Scan for the cell matching the given text and deliver its [x, y] coordinate at center. 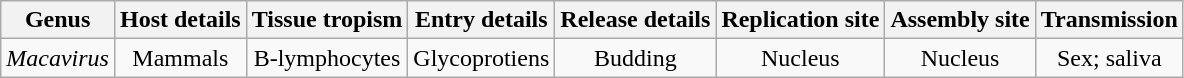
Budding [636, 58]
Entry details [482, 20]
Transmission [1109, 20]
Assembly site [960, 20]
Mammals [180, 58]
Release details [636, 20]
Host details [180, 20]
Tissue tropism [327, 20]
B-lymphocytes [327, 58]
Genus [58, 20]
Glycoprotiens [482, 58]
Macavirus [58, 58]
Sex; saliva [1109, 58]
Replication site [800, 20]
